Identify which cell holds the provided text, then report its [x, y] central coordinate. 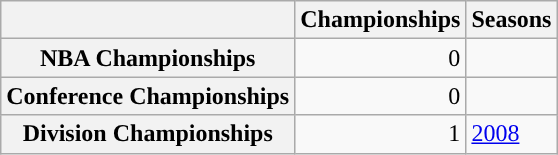
Conference Championships [148, 96]
Seasons [512, 20]
1 [380, 134]
NBA Championships [148, 58]
2008 [512, 134]
Division Championships [148, 134]
Championships [380, 20]
